Identify which cell holds the provided text, then report its [X, Y] central coordinate. 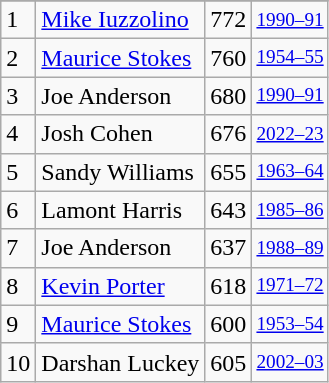
Sandy Williams [120, 172]
618 [228, 286]
6 [18, 210]
655 [228, 172]
1954–55 [290, 58]
9 [18, 324]
772 [228, 20]
Josh Cohen [120, 134]
680 [228, 96]
1953–54 [290, 324]
1971–72 [290, 286]
605 [228, 362]
Mike Iuzzolino [120, 20]
1 [18, 20]
2002–03 [290, 362]
4 [18, 134]
676 [228, 134]
643 [228, 210]
1988–89 [290, 248]
3 [18, 96]
760 [228, 58]
600 [228, 324]
7 [18, 248]
637 [228, 248]
5 [18, 172]
Lamont Harris [120, 210]
Darshan Luckey [120, 362]
8 [18, 286]
2 [18, 58]
Kevin Porter [120, 286]
1963–64 [290, 172]
1985–86 [290, 210]
10 [18, 362]
2022–23 [290, 134]
